Capture the cell that displays the provided text and extract its [x, y] central coordinate. 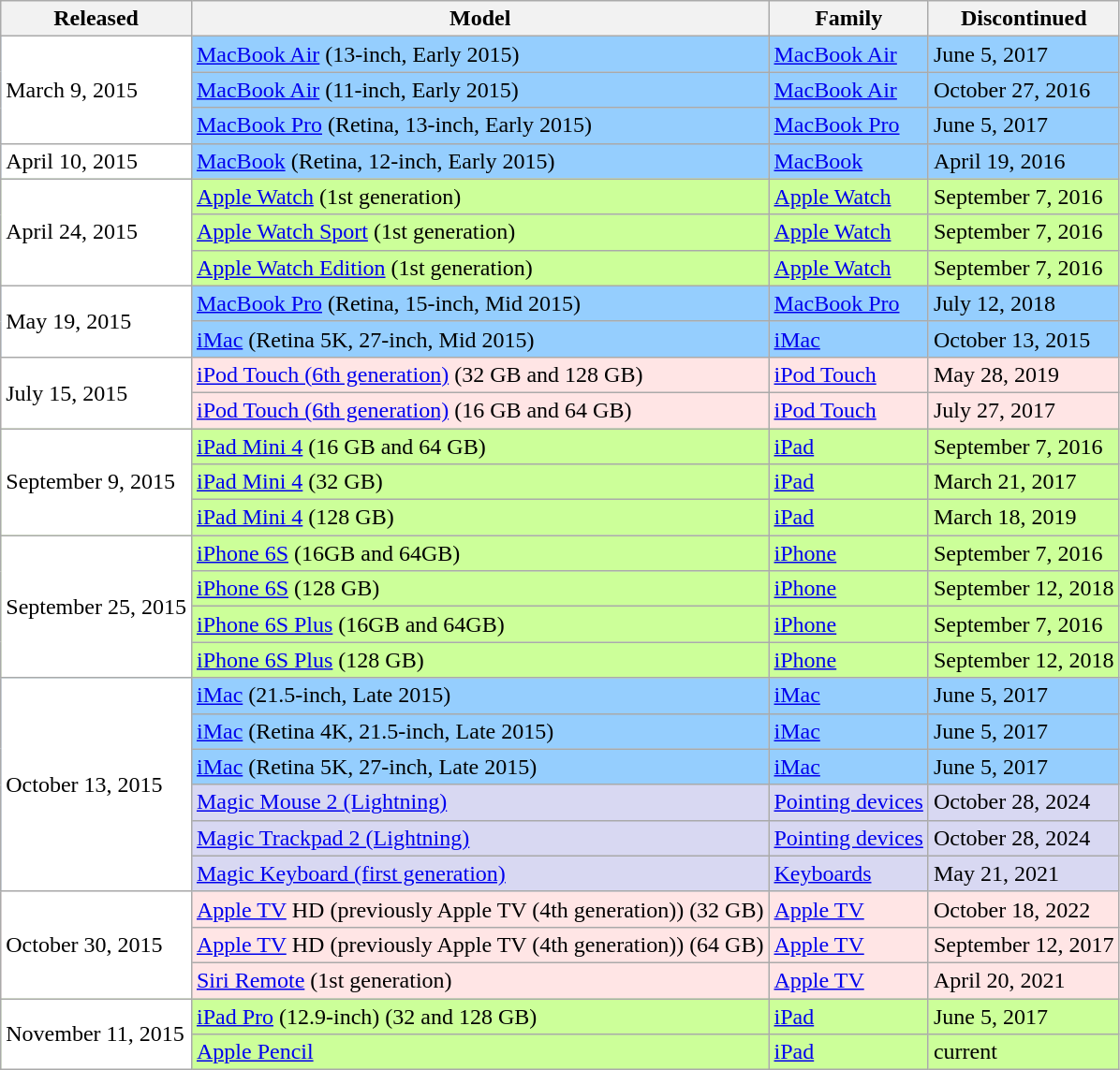
September 9, 2015 [96, 482]
Apple Watch Sport (1st generation) [479, 232]
MacBook (Retina, 12-inch, Early 2015) [479, 161]
July 12, 2018 [1024, 303]
iPad Mini 4 (32 GB) [479, 482]
MacBook Pro (Retina, 15-inch, Mid 2015) [479, 303]
March 21, 2017 [1024, 482]
Apple Watch Edition (1st generation) [479, 268]
iMac (Retina 5K, 27-inch, Late 2015) [479, 767]
March 9, 2015 [96, 90]
iPad Mini 4 (16 GB and 64 GB) [479, 447]
MacBook [848, 161]
May 19, 2015 [96, 321]
iPhone 6S Plus (16GB and 64GB) [479, 624]
current [1024, 1052]
iPhone 6S (16GB and 64GB) [479, 553]
May 28, 2019 [1024, 374]
Apple TV HD (previously Apple TV (4th generation)) (32 GB) [479, 909]
iPhone 6S (128 GB) [479, 589]
iMac (21.5-inch, Late 2015) [479, 696]
April 24, 2015 [96, 232]
Siri Remote (1st generation) [479, 980]
October 27, 2016 [1024, 90]
July 15, 2015 [96, 392]
Apple Watch (1st generation) [479, 197]
April 10, 2015 [96, 161]
October 18, 2022 [1024, 909]
May 21, 2021 [1024, 873]
Family [848, 19]
iMac (Retina 5K, 27-inch, Mid 2015) [479, 339]
September 12, 2017 [1024, 945]
Magic Keyboard (first generation) [479, 873]
Discontinued [1024, 19]
iPod Touch (6th generation) (32 GB and 128 GB) [479, 374]
iMac (Retina 4K, 21.5-inch, Late 2015) [479, 731]
April 20, 2021 [1024, 980]
April 19, 2016 [1024, 161]
Keyboards [848, 873]
Released [96, 19]
Apple TV HD (previously Apple TV (4th generation)) (64 GB) [479, 945]
iPhone 6S Plus (128 GB) [479, 660]
MacBook Pro (Retina, 13-inch, Early 2015) [479, 125]
November 11, 2015 [96, 1033]
MacBook Air (11-inch, Early 2015) [479, 90]
Apple Pencil [479, 1052]
iPad Mini 4 (128 GB) [479, 518]
October 30, 2015 [96, 945]
Magic Mouse 2 (Lightning) [479, 802]
iPad Pro (12.9-inch) (32 and 128 GB) [479, 1016]
Magic Trackpad 2 (Lightning) [479, 838]
July 27, 2017 [1024, 410]
MacBook Air (13-inch, Early 2015) [479, 54]
March 18, 2019 [1024, 518]
Model [479, 19]
iPod Touch (6th generation) (16 GB and 64 GB) [479, 410]
September 25, 2015 [96, 607]
